Capture the cell that displays the provided text and extract its (X, Y) central coordinate. 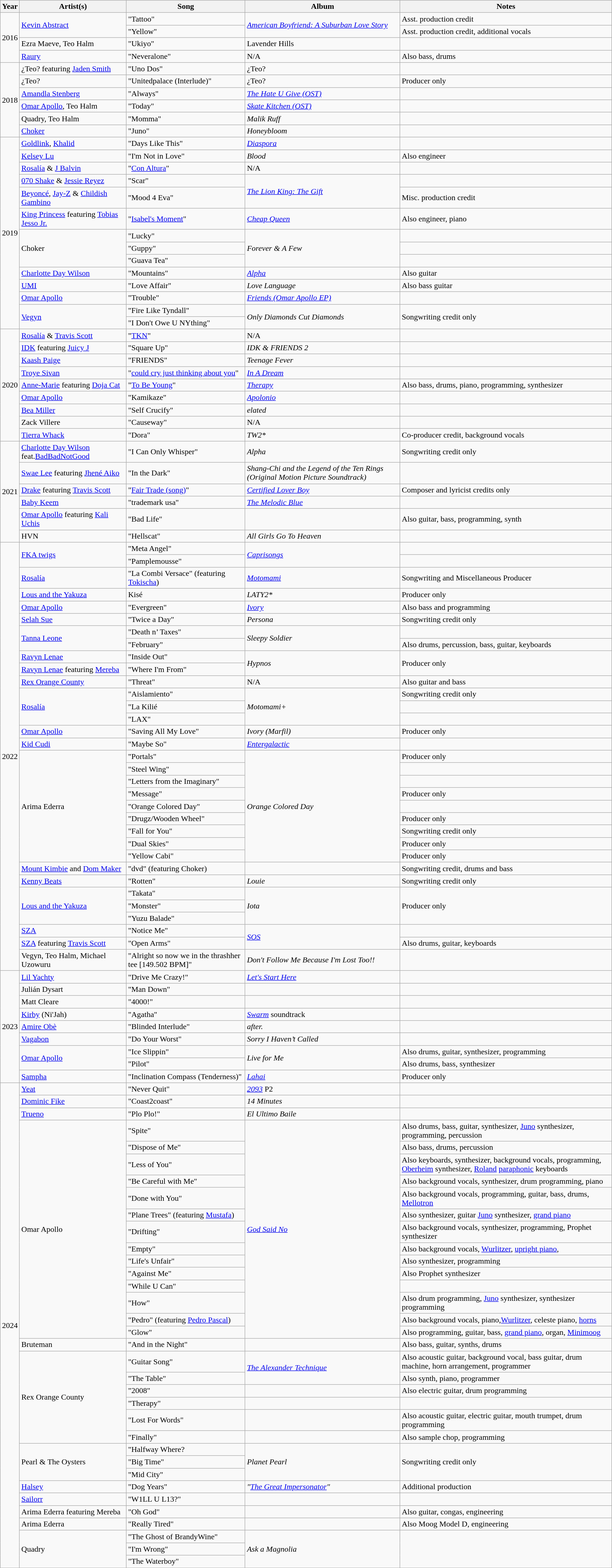
Also drum programming, Juno synthesizer, synthesizer programming (506, 1303)
"Lost For Words" (186, 1420)
"Halfway Where? (186, 1449)
"The Waterboy" (186, 1561)
Also Prophet synthesizer (506, 1274)
"Twice a Day" (186, 620)
"How" (186, 1303)
Also drums, guitar, synthesizer, programming (506, 1052)
"Guitar Song" (186, 1362)
"February" (186, 645)
Zack Villere (73, 422)
Certified Lover Boy (323, 490)
Motomami+ (323, 707)
UMI (73, 285)
King Princess featuring Tobias Jesso Jr. (73, 219)
Sampha (73, 1077)
Persona (323, 620)
Bea Miller (73, 410)
Live for Me (323, 1058)
Also bass, drums, percussion (506, 1147)
Omar Apollo, Teo Halm (73, 106)
Shang-Chi and the Legend of the Ten Rings (Original Motion Picture Soundtrack) (323, 473)
Also drums, percussion, bass, guitar, keyboards (506, 645)
070 Shake & Jessie Reyez (73, 181)
Orange Colored Day (323, 806)
Lavender Hills (323, 44)
2024 (10, 1325)
"TKN" (186, 335)
Also synthesizer, programming (506, 1261)
2019 (10, 233)
"Man Down" (186, 989)
Charlotte Day Wilson feat.BadBadNotGood (73, 452)
"Maybe So" (186, 744)
Also sample chop, programming (506, 1437)
"Aislamiento" (186, 694)
Songwriting and Miscellaneous Producer (506, 577)
Halsey (73, 1487)
elated (323, 410)
Also acoustic guitar, background vocal, bass guitar, drum machine, horn arrangement, programmer (506, 1362)
"Oh God" (186, 1512)
Louie (323, 881)
"Death n’ Taxes" (186, 632)
Diaspora (323, 143)
"Ukiyo" (186, 44)
"La Kilié (186, 707)
The Hate U Give (OST) (323, 94)
Also background vocals, programming, guitar, bass, drums, Mellotron (506, 1198)
Ivory (323, 607)
Sleepy Soldier (323, 638)
Co-producer credit, background vocals (506, 435)
Raury (73, 56)
Quadry (73, 1549)
"Really Tired" (186, 1524)
Sailorr (73, 1499)
Also guitar, congas, engineering (506, 1512)
"Trouble" (186, 298)
Planet Pearl (323, 1462)
"Love Affair" (186, 285)
Kaash Paige (73, 360)
"Days Like This" (186, 143)
Also guitar and bass (506, 682)
"Orange Colored Day" (186, 806)
El Ultimo Baile (323, 1114)
Arima Ederra featuring Mereba (73, 1512)
Entergalactic (323, 744)
Goldlink, Khalid (73, 143)
Selah Sue (73, 620)
"Plane Trees" (featuring Mustafa) (186, 1215)
"Drive Me Crazy!" (186, 977)
"Notice Me" (186, 931)
Honeybloom (323, 131)
"Where I'm From" (186, 669)
Cheap Queen (323, 219)
Also background vocals, synthesizer, drum programming, piano (506, 1181)
"trademark usa" (186, 502)
Let's Start Here (323, 977)
FKA twigs (73, 555)
Baby Keem (73, 502)
Trueno (73, 1114)
God Said No (323, 1229)
Bruteman (73, 1345)
SZA featuring Travis Scott (73, 943)
Additional production (506, 1487)
"Dual Skies" (186, 844)
Song (186, 7)
"Dispose of Me" (186, 1147)
2020 (10, 385)
"Self Crucify" (186, 410)
"Unitedpalace (Interlude)" (186, 81)
Also engineer (506, 156)
"Neveralone" (186, 56)
"I'm Wrong" (186, 1549)
"Fire Like Tyndall" (186, 310)
Also drums, guitar, keyboards (506, 943)
"The Table" (186, 1378)
In A Dream (323, 372)
Love Language (323, 285)
"Ice Slippin" (186, 1052)
Also engineer, piano (506, 219)
"Today" (186, 106)
Also Moog Model D, engineering (506, 1524)
2093 P2 (323, 1089)
"Portals" (186, 756)
Blood (323, 156)
"Fair Trade (song)" (186, 490)
"Kamikaze" (186, 398)
"2008" (186, 1391)
Also acoustic guitar, electric guitar, mouth trumpet, drum programming (506, 1420)
"I Can Only Whisper" (186, 452)
American Boyfriend: A Suburban Love Story (323, 25)
"Empty" (186, 1249)
Also background vocals, Wurlitzer, upright piano, (506, 1249)
"Guppy" (186, 248)
Vegyn, Teo Halm, Michael Uzowuru (73, 960)
"And in the Night" (186, 1345)
Rosalía & Travis Scott (73, 335)
Songwriting credit, drums and bass (506, 869)
"4000!" (186, 1002)
"I'm Not in Love" (186, 156)
"Isabel's Moment" (186, 219)
Beyoncé, Jay-Z & Childish Gambino (73, 198)
"The Great Impersonator" (323, 1487)
2018 (10, 100)
Pearl & The Oysters (73, 1462)
Troye Sivan (73, 372)
Notes (506, 7)
"dvd" (featuring Choker) (186, 869)
Rosalía & J Balvin (73, 168)
"Pedro" (featuring Pedro Pascal) (186, 1320)
Malik Ruff (323, 118)
"Letters from the Imaginary" (186, 781)
Album (323, 7)
"Be Careful with Me" (186, 1181)
"Yellow" (186, 31)
"Plo Plo!" (186, 1114)
Also bass, guitar, synths, drums (506, 1345)
"Mood 4 Eva" (186, 198)
"Big Time" (186, 1462)
Artist(s) (73, 7)
Asst. production credit (506, 19)
"FRIENDS" (186, 360)
Kevin Abstract (73, 25)
"Do Your Worst" (186, 1039)
Vegyn (73, 317)
"could cry just thinking about you" (186, 372)
"Mid City" (186, 1474)
2021 (10, 492)
Also drums, bass, guitar, synthesizer, Juno synthesizer, programming, percussion (506, 1131)
Kirby (Ni'Jah) (73, 1014)
"Scar" (186, 181)
Friends (Omar Apollo EP) (323, 298)
Motomami (323, 577)
Swarm soundtrack (323, 1014)
"Momma" (186, 118)
"Causeway" (186, 422)
Also drums, bass, synthesizer (506, 1064)
"Uno Dos" (186, 69)
"Glow" (186, 1332)
TW2* (323, 435)
Also background vocals, synthesizer, programming, Prophet synthesizer (506, 1232)
Also keyboards, synthesizer, background vocals, programming, Oberheim synthesizer, Roland paraphonic keyboards (506, 1164)
"Tattoo" (186, 19)
Also synth, piano, programmer (506, 1378)
"Done with You" (186, 1198)
"Pilot" (186, 1064)
"Fall for You" (186, 831)
Amandla Stenberg (73, 94)
Amire Obè (73, 1027)
IDK featuring Juicy J (73, 348)
"Life's Unfair" (186, 1261)
"Hellscat" (186, 536)
"Open Arms" (186, 943)
Sorry I Haven’t Called (323, 1039)
"Blinded Interlude" (186, 1027)
Ask a Magnolia (323, 1549)
Kid Cudi (73, 744)
"Against Me" (186, 1274)
Also bass and programming (506, 607)
"Drugz/Wooden Wheel" (186, 819)
"To Be Young" (186, 385)
Lil Yachty (73, 977)
"Monster" (186, 906)
¿Teo? featuring Jaden Smith (73, 69)
"Inclination Compass (Tenderness)" (186, 1077)
"Alright so now we in the thrashher tee [149.502 BPM]" (186, 960)
Ravyn Lenae featuring Mereba (73, 669)
"Dog Years" (186, 1487)
"Threat" (186, 682)
Dominic Fike (73, 1101)
"La Combi Versace" (featuring Tokischa) (186, 577)
Lahai (323, 1077)
"Less of You" (186, 1164)
"Rotten" (186, 881)
Anne-Marie featuring Doja Cat (73, 385)
Yeat (73, 1089)
"Finally" (186, 1437)
"Bad Life" (186, 519)
The Lion King: The Gift (323, 192)
Iota (323, 906)
Matt Cleare (73, 1002)
Ivory (Marfil) (323, 732)
"Yuzu Balade" (186, 918)
"Steel Wing" (186, 769)
Forever & A Few (323, 248)
Omar Apollo featuring Kali Uchis (73, 519)
IDK & FRIENDS 2 (323, 348)
"Juno" (186, 131)
Also bass, drums, piano, programming, synthesizer (506, 385)
"Evergreen" (186, 607)
"Dora" (186, 435)
All Girls Go To Heaven (323, 536)
"Guava Tea" (186, 261)
Julián Dysart (73, 989)
Skate Kitchen (OST) (323, 106)
Mount Kimbie and Dom Maker (73, 869)
"Yellow Cabi" (186, 856)
Kelsey Lu (73, 156)
"Con Altura" (186, 168)
Asst. production credit, additional vocals (506, 31)
Tanna Leone (73, 638)
The Alexander Technique (323, 1368)
Quadry, Teo Halm (73, 118)
"Spite" (186, 1131)
SZA (73, 931)
"Pamplemousse" (186, 561)
"Never Quit" (186, 1089)
Vagabon (73, 1039)
Teenage Fever (323, 360)
Charlotte Day Wilson (73, 273)
Also bass guitar (506, 285)
The Melodic Blue (323, 502)
"Therapy" (186, 1403)
after. (323, 1027)
"Agatha" (186, 1014)
"Always" (186, 94)
Don't Follow Me Because I'm Lost Too!! (323, 960)
Also guitar (506, 273)
Hypnos (323, 663)
"Coast2coast" (186, 1101)
Tierra Whack (73, 435)
"Drifting" (186, 1232)
Year (10, 7)
Kisé (186, 594)
"Message" (186, 794)
HVN (73, 536)
Kenny Beats (73, 881)
"Saving All My Love" (186, 732)
Also synthesizer, guitar Juno synthesizer, grand piano (506, 1215)
"I Don't Owe U NYthing" (186, 323)
Composer and lyricist credits only (506, 490)
"Takata" (186, 893)
Also bass, drums (506, 56)
Drake featuring Travis Scott (73, 490)
2023 (10, 1027)
Misc. production credit (506, 198)
"Inside Out" (186, 657)
"Lucky" (186, 236)
"In the Dark" (186, 473)
Also electric guitar, drum programming (506, 1391)
Also background vocals, piano,Wurlitzer, celeste piano, horns (506, 1320)
14 Minutes (323, 1101)
Only Diamonds Cut Diamonds (323, 317)
"The Ghost of BrandyWine" (186, 1537)
"While U Can" (186, 1286)
Also guitar, bass, programming, synth (506, 519)
"LAX" (186, 719)
2022 (10, 756)
Ezra Maeve, Teo Halm (73, 44)
2016 (10, 38)
Apolonio (323, 398)
Also programming, guitar, bass, grand piano, organ, Minimoog (506, 1332)
"Meta Angel" (186, 548)
"Square Up" (186, 348)
LATY2* (323, 594)
Swae Lee featuring Jhené Aiko (73, 473)
Caprisongs (323, 555)
Ravyn Lenae (73, 657)
SOS (323, 937)
"Mountains" (186, 273)
"W1LL U L13?" (186, 1499)
Therapy (323, 385)
